Find where the given text appears and provide that cell's center as (x, y) coordinate. 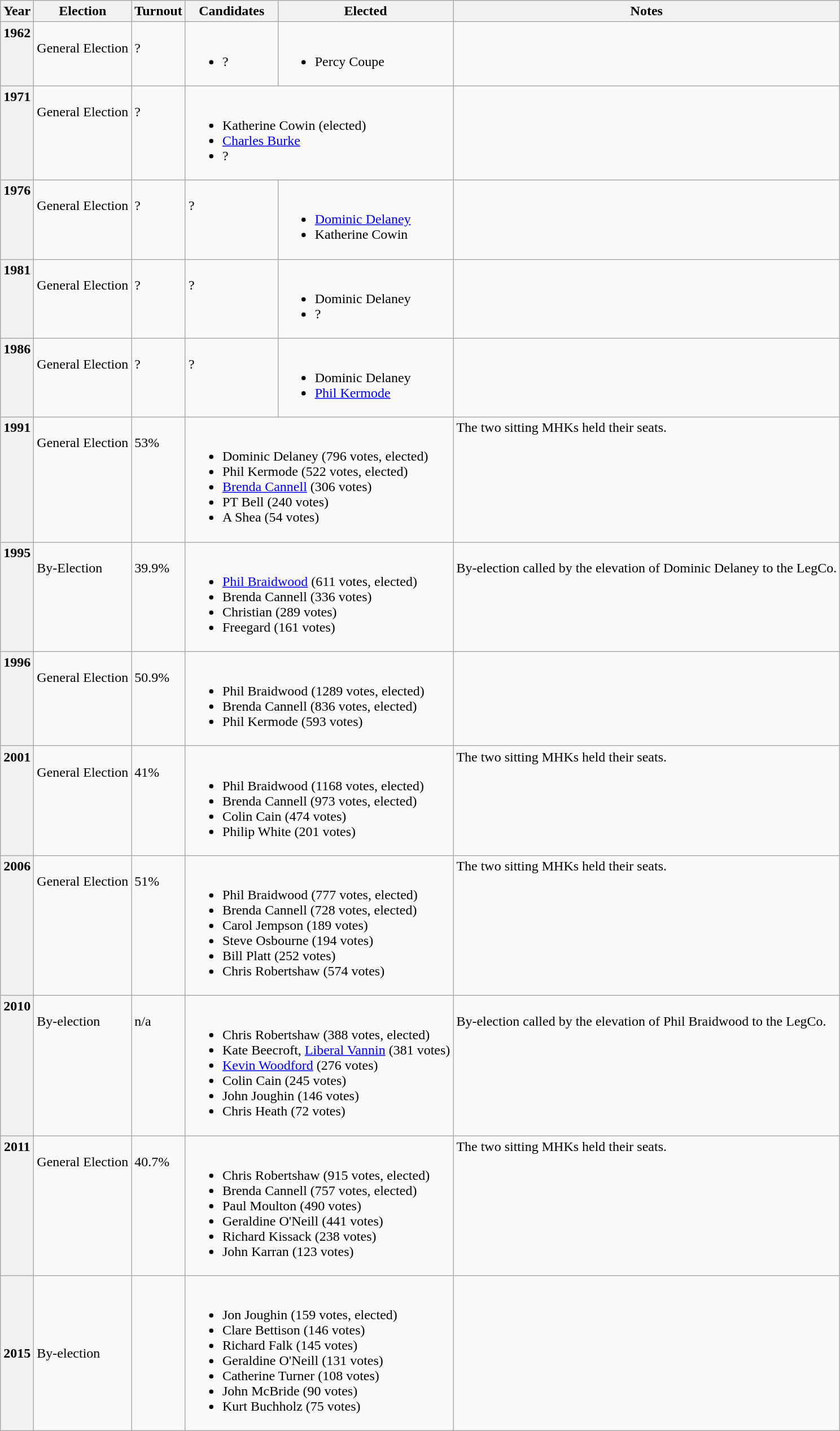
Katherine Cowin (elected)Charles Burke? (319, 133)
1995 (17, 597)
50.9% (159, 699)
1976 (17, 220)
1971 (17, 133)
39.9% (159, 597)
Elected (366, 11)
n/a (159, 1065)
Candidates (231, 11)
Phil Braidwood (611 votes, elected)Brenda Cannell (336 votes)Christian (289 votes)Freegard (161 votes) (319, 597)
Dominic Delaney (796 votes, elected)Phil Kermode (522 votes, elected)Brenda Cannell (306 votes)PT Bell (240 votes)A Shea (54 votes) (319, 480)
40.7% (159, 1206)
Year (17, 11)
1991 (17, 480)
By-Election (82, 597)
Dominic DelaneyPhil Kermode (366, 378)
51% (159, 925)
2015 (17, 1354)
Election (82, 11)
Phil Braidwood (1168 votes, elected)Brenda Cannell (973 votes, elected)Colin Cain (474 votes)Philip White (201 votes) (319, 800)
Dominic Delaney? (366, 299)
1996 (17, 699)
1986 (17, 378)
2001 (17, 800)
Notes (647, 11)
Dominic DelaneyKatherine Cowin (366, 220)
1981 (17, 299)
1962 (17, 54)
Turnout (159, 11)
Phil Braidwood (1289 votes, elected)Brenda Cannell (836 votes, elected)Phil Kermode (593 votes) (319, 699)
2011 (17, 1206)
2010 (17, 1065)
41% (159, 800)
2006 (17, 925)
By-election called by the elevation of Dominic Delaney to the LegCo. (647, 597)
Percy Coupe (366, 54)
53% (159, 480)
By-election called by the elevation of Phil Braidwood to the LegCo. (647, 1065)
